Detect which cell encompasses the target text, then output its [X, Y] center coordinate. 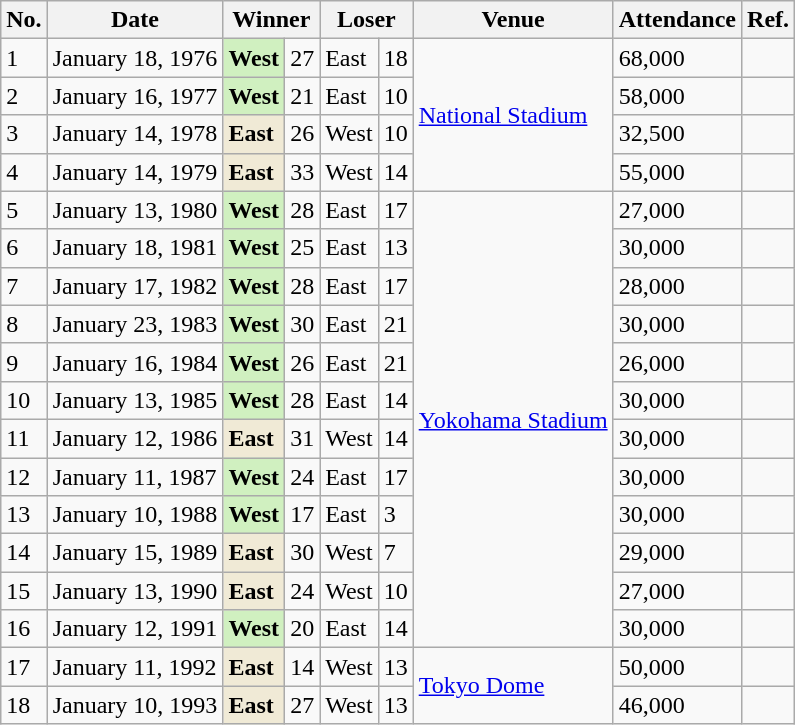
January 12, 1991 [135, 629]
68,000 [677, 58]
January 10, 1988 [135, 515]
31 [302, 438]
5 [24, 210]
January 14, 1979 [135, 172]
January 11, 1992 [135, 667]
January 18, 1976 [135, 58]
January 14, 1978 [135, 134]
9 [24, 362]
32,500 [677, 134]
8 [24, 324]
January 17, 1982 [135, 286]
January 12, 1986 [135, 438]
January 23, 1983 [135, 324]
January 18, 1981 [135, 248]
55,000 [677, 172]
Date [135, 20]
January 13, 1985 [135, 400]
Winner [272, 20]
25 [302, 248]
Yokohama Stadium [513, 420]
January 15, 1989 [135, 553]
National Stadium [513, 115]
January 13, 1980 [135, 210]
2 [24, 96]
6 [24, 248]
January 11, 1987 [135, 477]
4 [24, 172]
58,000 [677, 96]
Attendance [677, 20]
January 10, 1993 [135, 705]
January 16, 1977 [135, 96]
11 [24, 438]
26,000 [677, 362]
33 [302, 172]
Ref. [768, 20]
Tokyo Dome [513, 686]
16 [24, 629]
28,000 [677, 286]
Venue [513, 20]
January 16, 1984 [135, 362]
50,000 [677, 667]
20 [302, 629]
29,000 [677, 553]
46,000 [677, 705]
1 [24, 58]
Loser [367, 20]
No. [24, 20]
January 13, 1990 [135, 591]
12 [24, 477]
15 [24, 591]
